Extract the [X, Y] coordinate from the center of the cell holding the provided text.  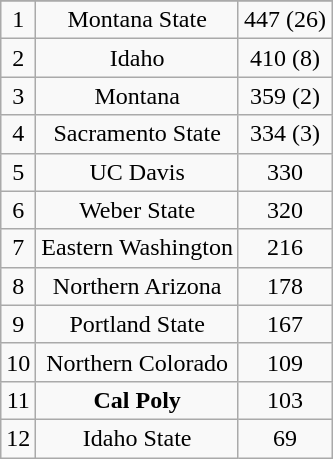
1 [18, 20]
11 [18, 400]
6 [18, 210]
Montana [138, 96]
7 [18, 248]
10 [18, 362]
410 (8) [284, 58]
359 (2) [284, 96]
2 [18, 58]
12 [18, 438]
Portland State [138, 324]
216 [284, 248]
447 (26) [284, 20]
Sacramento State [138, 134]
Northern Colorado [138, 362]
320 [284, 210]
Weber State [138, 210]
103 [284, 400]
178 [284, 286]
8 [18, 286]
167 [284, 324]
69 [284, 438]
109 [284, 362]
Eastern Washington [138, 248]
4 [18, 134]
Idaho State [138, 438]
Montana State [138, 20]
334 (3) [284, 134]
UC Davis [138, 172]
5 [18, 172]
Northern Arizona [138, 286]
330 [284, 172]
Cal Poly [138, 400]
3 [18, 96]
Idaho [138, 58]
9 [18, 324]
